Provide the [x, y] coordinate of the cell's center where the given text is located.  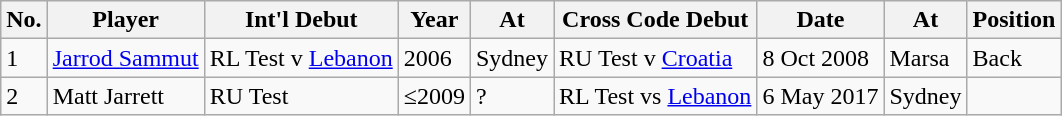
Date [820, 20]
RL Test vs Lebanon [656, 96]
2006 [434, 58]
6 May 2017 [820, 96]
Back [1014, 58]
Year [434, 20]
RL Test v Lebanon [301, 58]
Cross Code Debut [656, 20]
? [512, 96]
Position [1014, 20]
Matt Jarrett [126, 96]
1 [24, 58]
≤2009 [434, 96]
No. [24, 20]
RU Test v Croatia [656, 58]
2 [24, 96]
Marsa [926, 58]
RU Test [301, 96]
Int'l Debut [301, 20]
Jarrod Sammut [126, 58]
Player [126, 20]
8 Oct 2008 [820, 58]
